Search for the cell housing the specified text and yield its [x, y] center coordinate. 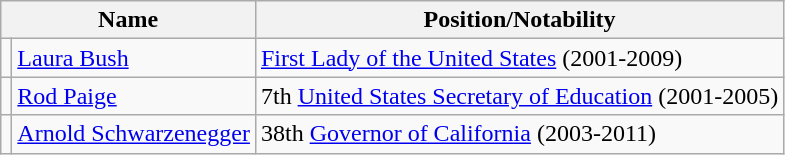
First Lady of the United States (2001-2009) [519, 58]
Arnold Schwarzenegger [134, 134]
38th Governor of California (2003-2011) [519, 134]
Name [128, 20]
Position/Notability [519, 20]
7th United States Secretary of Education (2001-2005) [519, 96]
Laura Bush [134, 58]
Rod Paige [134, 96]
